Find where the given text appears and provide that cell's center as (x, y) coordinate. 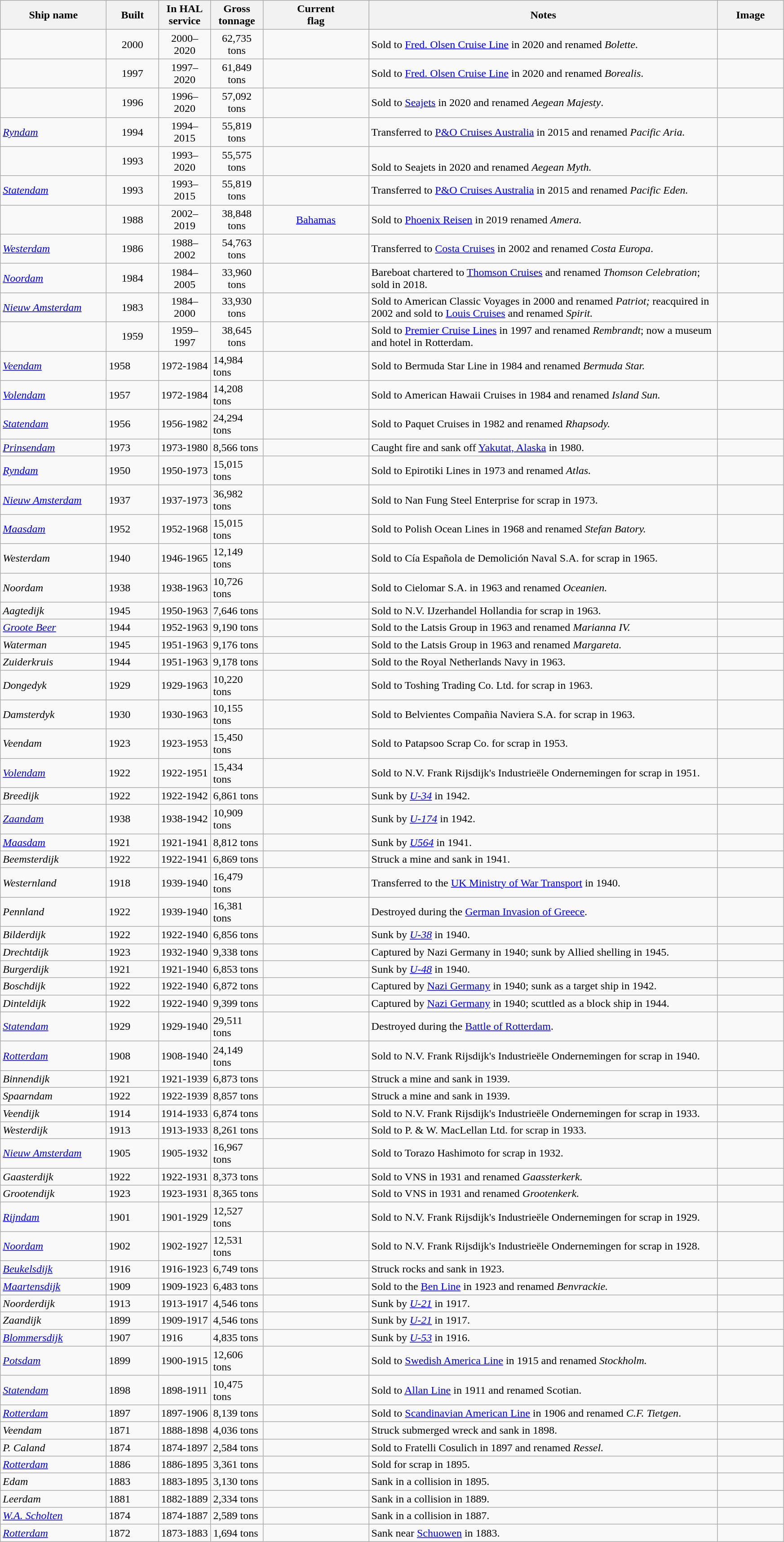
Sold to Swedish America Line in 1915 and renamed Stockholm. (543, 1360)
Damsterdyk (53, 714)
9,190 tons (237, 628)
Prinsendam (53, 448)
15,434 tons (237, 773)
1907 (133, 1338)
Sold to VNS in 1931 and renamed Gaassterkerk. (543, 1177)
Groote Beer (53, 628)
1922-1942 (185, 796)
Boschdijk (53, 986)
Sold to Fratelli Cosulich in 1897 and renamed Ressel. (543, 1447)
1938-1963 (185, 588)
62,735 tons (237, 44)
Burgerdijk (53, 969)
Sold to Nan Fung Steel Enterprise for scrap in 1973. (543, 500)
1996 (133, 102)
Zaandam (53, 820)
1984 (133, 278)
Veendijk (53, 1113)
1900-1915 (185, 1360)
1921-1939 (185, 1079)
9,338 tons (237, 952)
Sold to Epirotiki Lines in 1973 and renamed Atlas. (543, 471)
Westerdijk (53, 1130)
12,527 tons (237, 1217)
6,749 tons (237, 1269)
Sunk by U564 in 1941. (543, 842)
Built (133, 15)
Sunk by U-174 in 1942. (543, 820)
1956-1982 (185, 424)
1986 (133, 249)
8,373 tons (237, 1177)
1902-1927 (185, 1246)
Sold to the Latsis Group in 1963 and renamed Marianna IV. (543, 628)
8,812 tons (237, 842)
1874-1887 (185, 1516)
Notes (543, 15)
Blommersdijk (53, 1338)
1914-1933 (185, 1113)
Sold to American Classic Voyages in 2000 and renamed Patriot; reacquired in 2002 and sold to Louis Cruises and renamed Spirit. (543, 307)
8,261 tons (237, 1130)
1993–2020 (185, 161)
1952-1963 (185, 628)
8,566 tons (237, 448)
Dongedyk (53, 685)
Sold to Scandinavian American Line in 1906 and renamed C.F. Tietgen. (543, 1413)
Ship name (53, 15)
Drechtdijk (53, 952)
10,220 tons (237, 685)
Transferred to the UK Ministry of War Transport in 1940. (543, 882)
Captured by Nazi Germany in 1940; sunk by Allied shelling in 1945. (543, 952)
6,872 tons (237, 986)
1993–2015 (185, 191)
29,511 tons (237, 1026)
1950 (133, 471)
1983 (133, 307)
Sold to P. & W. MacLellan Ltd. for scrap in 1933. (543, 1130)
8,139 tons (237, 1413)
Gaasterdijk (53, 1177)
Dinteldijk (53, 1003)
1918 (133, 882)
1922-1941 (185, 860)
Sold to Torazo Hashimoto for scrap in 1932. (543, 1154)
6,873 tons (237, 1079)
14,984 tons (237, 366)
1909-1923 (185, 1286)
38,848 tons (237, 219)
Waterman (53, 645)
3,361 tons (237, 1465)
1957 (133, 395)
Sold to Patapsoo Scrap Co. for scrap in 1953. (543, 743)
Currentflag (316, 15)
55,575 tons (237, 161)
1908 (133, 1056)
Potsdam (53, 1360)
Sold to N.V. Frank Rijsdijk's Industrieële Ondernemingen for scrap in 1928. (543, 1246)
1996–2020 (185, 102)
9,176 tons (237, 645)
Sold to Cía Española de Demolición Naval S.A. for scrap in 1965. (543, 558)
57,092 tons (237, 102)
10,909 tons (237, 820)
1883-1895 (185, 1482)
1872 (133, 1533)
Sank near Schuowen in 1883. (543, 1533)
1898-1911 (185, 1390)
1950-1963 (185, 611)
Noorderdijk (53, 1303)
1913-1933 (185, 1130)
1938-1942 (185, 820)
Sunk by U-38 in 1940. (543, 935)
4,036 tons (237, 1430)
Zaandijk (53, 1320)
8,857 tons (237, 1096)
Sold to Seajets in 2020 and renamed Aegean Myth. (543, 161)
1905-1932 (185, 1154)
2,334 tons (237, 1499)
Sold to Belvientes Compañia Naviera S.A. for scrap in 1963. (543, 714)
1916-1923 (185, 1269)
1940 (133, 558)
Breedijk (53, 796)
6,853 tons (237, 969)
16,479 tons (237, 882)
Binnendijk (53, 1079)
Sunk by U-48 in 1940. (543, 969)
1881 (133, 1499)
1922-1939 (185, 1096)
2000 (133, 44)
1956 (133, 424)
1932-1940 (185, 952)
Struck submerged wreck and sank in 1898. (543, 1430)
1913-1917 (185, 1303)
6,861 tons (237, 796)
1908-1940 (185, 1056)
1888-1898 (185, 1430)
1921-1941 (185, 842)
Sold to Bermuda Star Line in 1984 and renamed Bermuda Star. (543, 366)
6,856 tons (237, 935)
Sold to American Hawaii Cruises in 1984 and renamed Island Sun. (543, 395)
Leerdam (53, 1499)
24,294 tons (237, 424)
Transferred to P&O Cruises Australia in 2015 and renamed Pacific Eden. (543, 191)
Spaarndam (53, 1096)
1958 (133, 366)
7,646 tons (237, 611)
1921-1940 (185, 969)
54,763 tons (237, 249)
Caught fire and sank off Yakutat, Alaska in 1980. (543, 448)
Pennland (53, 912)
14,208 tons (237, 395)
1929-1963 (185, 685)
1922-1951 (185, 773)
1959–1997 (185, 336)
Westernland (53, 882)
1897 (133, 1413)
Bahamas (316, 219)
12,606 tons (237, 1360)
6,874 tons (237, 1113)
1984–2000 (185, 307)
Struck rocks and sank in 1923. (543, 1269)
Beukelsdijk (53, 1269)
Sold to VNS in 1931 and renamed Grootenkerk. (543, 1194)
Sold to Allan Line in 1911 and renamed Scotian. (543, 1390)
1883 (133, 1482)
6,869 tons (237, 860)
33,930 tons (237, 307)
36,982 tons (237, 500)
2002–2019 (185, 219)
Sold to N.V. IJzerhandel Hollandia for scrap in 1963. (543, 611)
In HALservice (185, 15)
1898 (133, 1390)
1930 (133, 714)
1923-1931 (185, 1194)
1997 (133, 74)
1882-1889 (185, 1499)
Bareboat chartered to Thomson Cruises and renamed Thomson Celebration; sold in 2018. (543, 278)
8,365 tons (237, 1194)
12,149 tons (237, 558)
Sold to Polish Ocean Lines in 1968 and renamed Stefan Batory. (543, 529)
1923-1953 (185, 743)
Captured by Nazi Germany in 1940; sunk as a target ship in 1942. (543, 986)
Sold to Toshing Trading Co. Ltd. for scrap in 1963. (543, 685)
1973 (133, 448)
1905 (133, 1154)
38,645 tons (237, 336)
6,483 tons (237, 1286)
1901 (133, 1217)
Image (750, 15)
Sold to Cielomar S.A. in 1963 and renamed Oceanien. (543, 588)
1994–2015 (185, 132)
W.A. Scholten (53, 1516)
Sold to the Ben Line in 1923 and renamed Benvrackie. (543, 1286)
1984–2005 (185, 278)
16,967 tons (237, 1154)
Transferred to Costa Cruises in 2002 and renamed Costa Europa. (543, 249)
Sold to N.V. Frank Rijsdijk's Industrieële Ondernemingen for scrap in 1933. (543, 1113)
Sold to N.V. Frank Rijsdijk's Industrieële Ondernemingen for scrap in 1929. (543, 1217)
1897-1906 (185, 1413)
Sunk by U-34 in 1942. (543, 796)
Sold to the Royal Netherlands Navy in 1963. (543, 662)
Destroyed during the Battle of Rotterdam. (543, 1026)
10,155 tons (237, 714)
9,399 tons (237, 1003)
Beemsterdijk (53, 860)
Sold for scrap in 1895. (543, 1465)
Sold to the Latsis Group in 1963 and renamed Margareta. (543, 645)
1937 (133, 500)
24,149 tons (237, 1056)
Zuiderkruis (53, 662)
1997–2020 (185, 74)
1886 (133, 1465)
Sold to Fred. Olsen Cruise Line in 2020 and renamed Bolette. (543, 44)
Sold to Phoenix Reisen in 2019 renamed Amera. (543, 219)
1946-1965 (185, 558)
1909-1917 (185, 1320)
Edam (53, 1482)
Struck a mine and sank in 1941. (543, 860)
1901-1929 (185, 1217)
Sold to Premier Cruise Lines in 1997 and renamed Rembrandt; now a museum and hotel in Rotterdam. (543, 336)
1886-1895 (185, 1465)
1937-1973 (185, 500)
1874-1897 (185, 1447)
Grootendijk (53, 1194)
1952 (133, 529)
Rijndam (53, 1217)
Sold to Fred. Olsen Cruise Line in 2020 and renamed Borealis. (543, 74)
Sank in a collision in 1887. (543, 1516)
Captured by Nazi Germany in 1940; scuttled as a block ship in 1944. (543, 1003)
Bilderdijk (53, 935)
1930-1963 (185, 714)
33,960 tons (237, 278)
1922-1931 (185, 1177)
15,450 tons (237, 743)
1950-1973 (185, 471)
Destroyed during the German Invasion of Greece. (543, 912)
61,849 tons (237, 74)
Transferred to P&O Cruises Australia in 2015 and renamed Pacific Aria. (543, 132)
12,531 tons (237, 1246)
1871 (133, 1430)
Sold to Paquet Cruises in 1982 and renamed Rhapsody. (543, 424)
1873-1883 (185, 1533)
Sank in a collision in 1895. (543, 1482)
10,726 tons (237, 588)
3,130 tons (237, 1482)
Sold to N.V. Frank Rijsdijk's Industrieële Ondernemingen for scrap in 1940. (543, 1056)
Sold to N.V. Frank Rijsdijk's Industrieële Ondernemingen for scrap in 1951. (543, 773)
1929-1940 (185, 1026)
4,835 tons (237, 1338)
1902 (133, 1246)
16,381 tons (237, 912)
1952-1968 (185, 529)
2,584 tons (237, 1447)
1959 (133, 336)
Grosstonnage (237, 15)
1909 (133, 1286)
1973-1980 (185, 448)
Sunk by U-53 in 1916. (543, 1338)
1988–2002 (185, 249)
2,589 tons (237, 1516)
1914 (133, 1113)
Sold to Seajets in 2020 and renamed Aegean Majesty. (543, 102)
9,178 tons (237, 662)
1,694 tons (237, 1533)
P. Caland (53, 1447)
Sank in a collision in 1889. (543, 1499)
10,475 tons (237, 1390)
1994 (133, 132)
Aagtedijk (53, 611)
2000–2020 (185, 44)
1988 (133, 219)
Maartensdijk (53, 1286)
